Scan for the cell matching the given text and deliver its [X, Y] coordinate at center. 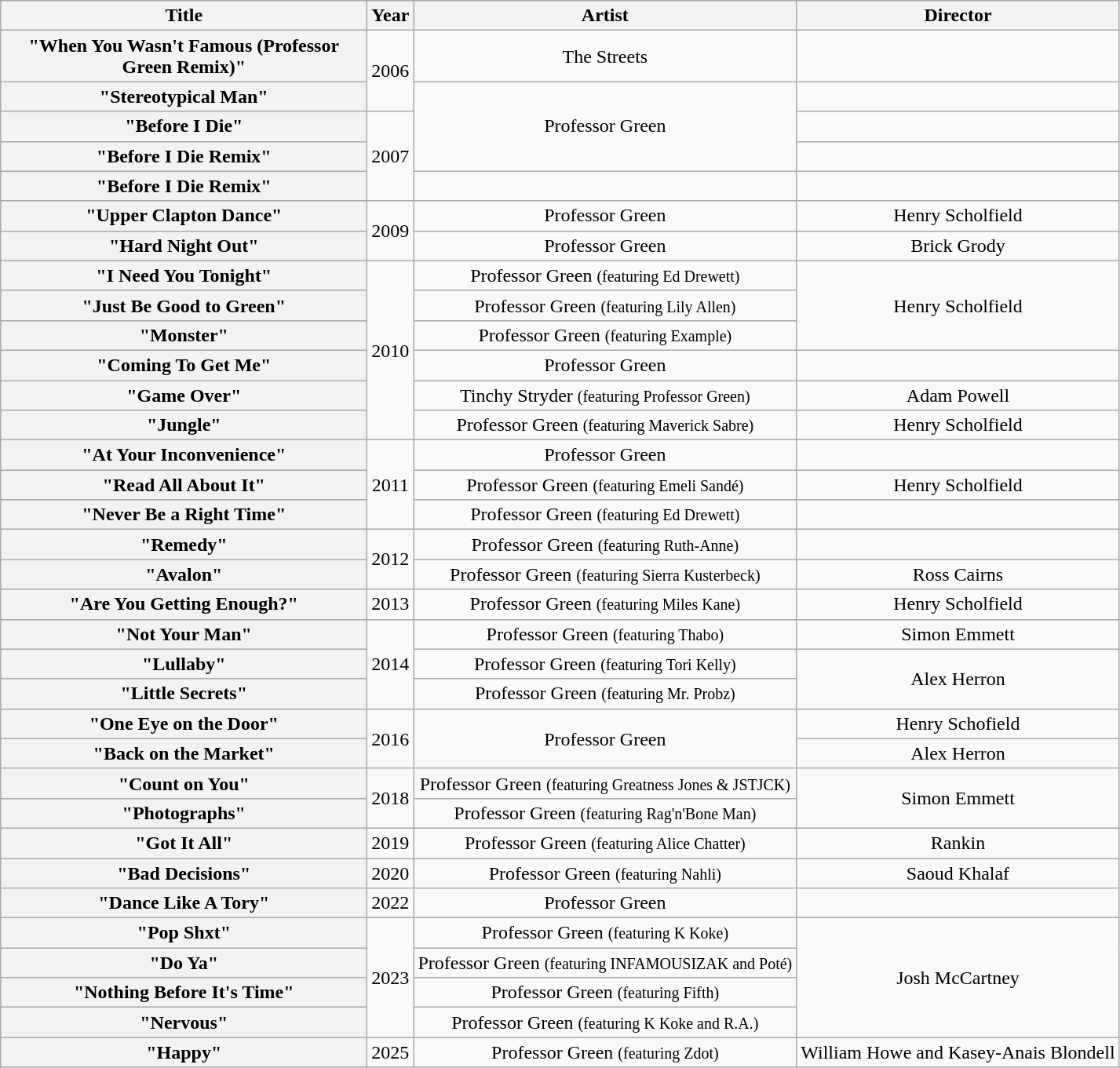
"At Your Inconvenience" [184, 455]
"When You Wasn't Famous (Professor Green Remix)" [184, 56]
William Howe and Kasey-Anais Blondell [958, 1052]
Professor Green (featuring Miles Kane) [605, 604]
Tinchy Stryder (featuring Professor Green) [605, 395]
Professor Green (featuring Tori Kelly) [605, 664]
Professor Green (featuring Example) [605, 335]
Professor Green (featuring Zdot) [605, 1052]
"Jungle" [184, 425]
Brick Grody [958, 246]
"Got It All" [184, 843]
"Happy" [184, 1052]
2011 [391, 485]
Saoud Khalaf [958, 873]
Professor Green (featuring Greatness Jones & JSTJCK) [605, 783]
"Dance Like A Tory" [184, 903]
2016 [391, 738]
2007 [391, 156]
Professor Green (featuring Fifth) [605, 993]
Director [958, 16]
Professor Green (featuring Emeli Sandé) [605, 485]
Professor Green (featuring Alice Chatter) [605, 843]
"Upper Clapton Dance" [184, 216]
2018 [391, 798]
2013 [391, 604]
Professor Green (featuring Maverick Sabre) [605, 425]
"Game Over" [184, 395]
The Streets [605, 56]
"Avalon" [184, 574]
"Stereotypical Man" [184, 97]
Professor Green (featuring INFAMOUSIZAK and Poté) [605, 963]
"Pop Shxt" [184, 933]
2009 [391, 231]
Professor Green (featuring K Koke) [605, 933]
2012 [391, 560]
2023 [391, 978]
Year [391, 16]
"Hard Night Out" [184, 246]
"Do Ya" [184, 963]
Rankin [958, 843]
Adam Powell [958, 395]
"Just Be Good to Green" [184, 305]
Professor Green (featuring Mr. Probz) [605, 694]
"I Need You Tonight" [184, 275]
2020 [391, 873]
"Are You Getting Enough?" [184, 604]
"Coming To Get Me" [184, 365]
Henry Schofield [958, 724]
Ross Cairns [958, 574]
"Little Secrets" [184, 694]
Professor Green (featuring Thabo) [605, 634]
"Back on the Market" [184, 753]
2022 [391, 903]
Title [184, 16]
"Not Your Man" [184, 634]
"One Eye on the Door" [184, 724]
"Before I Die" [184, 126]
Professor Green (featuring K Koke and R.A.) [605, 1022]
"Count on You" [184, 783]
2010 [391, 350]
Professor Green (featuring Lily Allen) [605, 305]
Josh McCartney [958, 978]
Professor Green (featuring Nahli) [605, 873]
"Nervous" [184, 1022]
"Photographs" [184, 813]
2025 [391, 1052]
"Bad Decisions" [184, 873]
"Read All About It" [184, 485]
"Never Be a Right Time" [184, 515]
2019 [391, 843]
"Lullaby" [184, 664]
Professor Green (featuring Sierra Kusterbeck) [605, 574]
Professor Green (featuring Ruth-Anne) [605, 545]
Artist [605, 16]
Professor Green (featuring Rag'n'Bone Man) [605, 813]
"Monster" [184, 335]
2014 [391, 664]
2006 [391, 71]
"Remedy" [184, 545]
"Nothing Before It's Time" [184, 993]
